Identify which cell holds the provided text, then report its [X, Y] central coordinate. 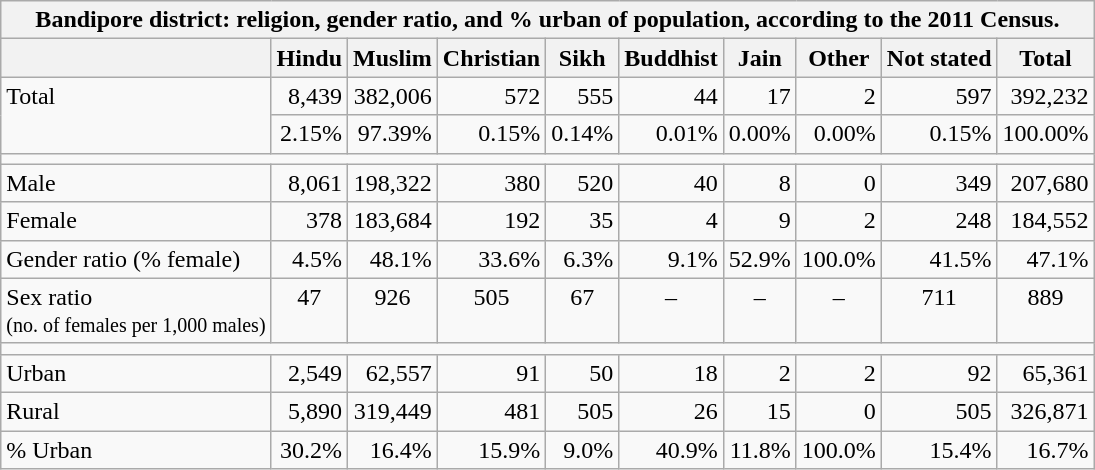
349 [939, 183]
11.8% [760, 449]
40 [671, 183]
248 [939, 221]
392,232 [1046, 96]
Other [838, 58]
Jain [760, 58]
Male [136, 183]
8,439 [309, 96]
Sex ratio(no. of females per 1,000 males) [136, 310]
35 [582, 221]
5,890 [309, 411]
Rural [136, 411]
Gender ratio (% female) [136, 259]
183,684 [393, 221]
207,680 [1046, 183]
9 [760, 221]
26 [671, 411]
597 [939, 96]
52.9% [760, 259]
15.9% [491, 449]
Christian [491, 58]
4 [671, 221]
926 [393, 310]
198,322 [393, 183]
192 [491, 221]
17 [760, 96]
889 [1046, 310]
67 [582, 310]
Urban [136, 373]
18 [671, 373]
33.6% [491, 259]
100.00% [1046, 134]
572 [491, 96]
16.7% [1046, 449]
481 [491, 411]
8,061 [309, 183]
382,006 [393, 96]
97.39% [393, 134]
41.5% [939, 259]
9.0% [582, 449]
40.9% [671, 449]
44 [671, 96]
2,549 [309, 373]
0.14% [582, 134]
91 [491, 373]
15.4% [939, 449]
92 [939, 373]
184,552 [1046, 221]
65,361 [1046, 373]
6.3% [582, 259]
8 [760, 183]
555 [582, 96]
711 [939, 310]
378 [309, 221]
0.01% [671, 134]
Hindu [309, 58]
319,449 [393, 411]
% Urban [136, 449]
50 [582, 373]
520 [582, 183]
Buddhist [671, 58]
15 [760, 411]
Sikh [582, 58]
Muslim [393, 58]
Female [136, 221]
2.15% [309, 134]
30.2% [309, 449]
47 [309, 310]
9.1% [671, 259]
62,557 [393, 373]
48.1% [393, 259]
Not stated [939, 58]
4.5% [309, 259]
326,871 [1046, 411]
380 [491, 183]
16.4% [393, 449]
47.1% [1046, 259]
Bandipore district: religion, gender ratio, and % urban of population, according to the 2011 Census. [548, 20]
